Provide the [X, Y] coordinate of the cell's center where the given text is located.  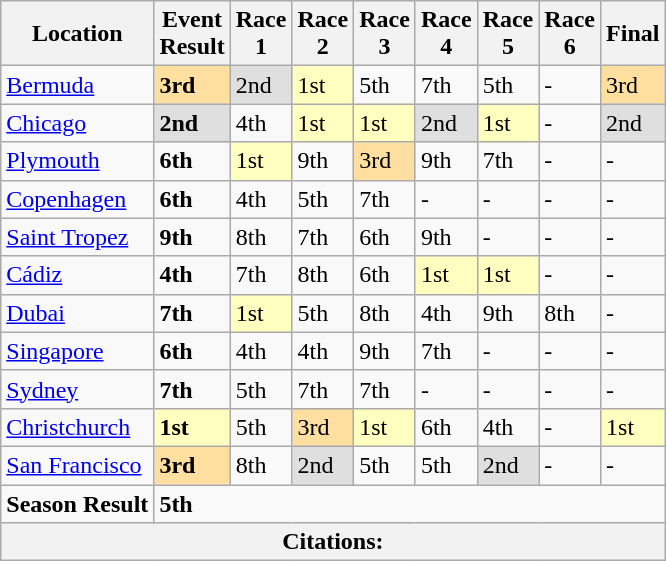
Race2 [323, 34]
Race5 [508, 34]
EventResult [192, 34]
Sydney [78, 389]
Race1 [261, 34]
Christchurch [78, 427]
Saint Tropez [78, 237]
Season Result [78, 503]
Chicago [78, 123]
Citations: [333, 542]
San Francisco [78, 465]
Cádiz [78, 275]
Location [78, 34]
Race6 [570, 34]
Bermuda [78, 85]
Race3 [385, 34]
Race4 [446, 34]
Copenhagen [78, 199]
Plymouth [78, 161]
Final [633, 34]
Singapore [78, 351]
Dubai [78, 313]
